Search for the cell housing the specified text and yield its [X, Y] center coordinate. 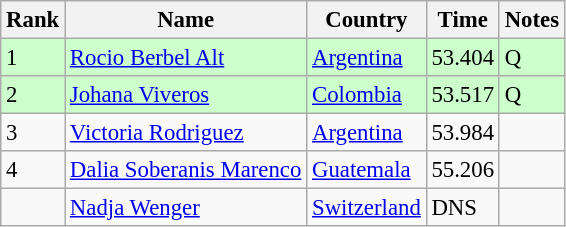
Rocio Berbel Alt [186, 58]
1 [33, 58]
Rank [33, 20]
Victoria Rodriguez [186, 133]
3 [33, 133]
Country [366, 20]
Colombia [366, 95]
Johana Viveros [186, 95]
4 [33, 170]
Name [186, 20]
Time [462, 20]
Switzerland [366, 208]
53.404 [462, 58]
53.984 [462, 133]
53.517 [462, 95]
Guatemala [366, 170]
55.206 [462, 170]
Notes [532, 20]
Nadja Wenger [186, 208]
Dalia Soberanis Marenco [186, 170]
2 [33, 95]
DNS [462, 208]
